Scan for the cell matching the given text and deliver its (x, y) coordinate at center. 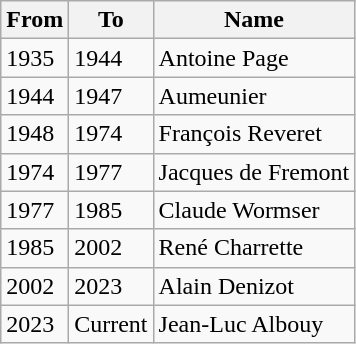
Name (254, 20)
Antoine Page (254, 58)
Jacques de Fremont (254, 172)
Aumeunier (254, 96)
To (111, 20)
Current (111, 324)
1935 (35, 58)
Claude Wormser (254, 210)
1947 (111, 96)
Jean-Luc Albouy (254, 324)
René Charrette (254, 248)
From (35, 20)
Alain Denizot (254, 286)
1948 (35, 134)
François Reveret (254, 134)
